Capture the cell that displays the provided text and extract its (x, y) central coordinate. 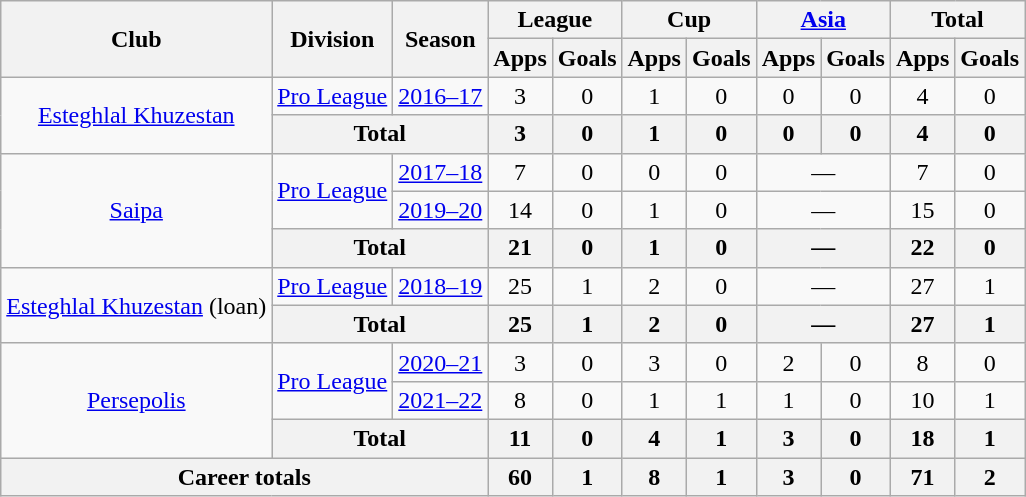
Division (332, 39)
Career totals (244, 477)
2017–18 (440, 172)
22 (922, 248)
11 (520, 438)
Saipa (136, 210)
2020–21 (440, 362)
2019–20 (440, 210)
60 (520, 477)
Esteghlal Khuzestan (136, 115)
Season (440, 39)
10 (922, 400)
League (555, 20)
Persepolis (136, 400)
Club (136, 39)
2021–22 (440, 400)
Asia (823, 20)
21 (520, 248)
15 (922, 210)
Esteghlal Khuzestan (loan) (136, 305)
Cup (689, 20)
2016–17 (440, 96)
71 (922, 477)
2018–19 (440, 286)
18 (922, 438)
14 (520, 210)
